Return the (x, y) coordinate for the center point of the cell that contains the specified text.  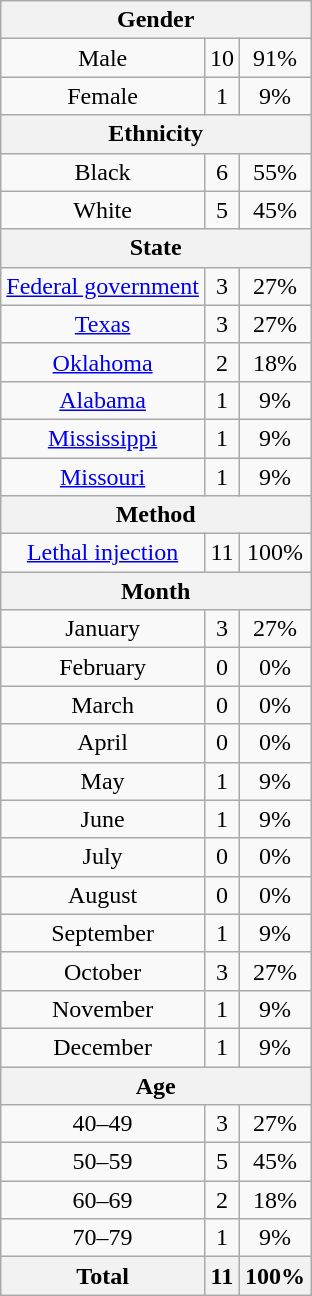
December (103, 1047)
Missouri (103, 477)
Male (103, 58)
White (103, 210)
October (103, 971)
91% (274, 58)
November (103, 1009)
Alabama (103, 400)
Oklahoma (103, 362)
55% (274, 172)
Female (103, 96)
Federal government (103, 286)
Age (156, 1085)
40–49 (103, 1124)
Total (103, 1276)
Black (103, 172)
Texas (103, 324)
6 (222, 172)
Ethnicity (156, 134)
State (156, 248)
Month (156, 591)
September (103, 933)
Method (156, 515)
Lethal injection (103, 553)
60–69 (103, 1200)
50–59 (103, 1162)
10 (222, 58)
July (103, 857)
70–79 (103, 1238)
March (103, 705)
April (103, 743)
Gender (156, 20)
February (103, 667)
January (103, 629)
June (103, 819)
Mississippi (103, 438)
August (103, 895)
May (103, 781)
